Find where the given text appears and provide that cell's center as (x, y) coordinate. 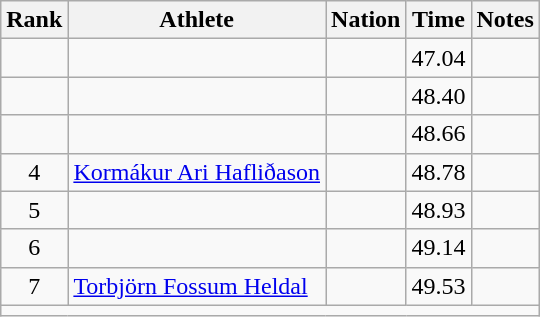
48.40 (438, 96)
48.78 (438, 172)
Nation (366, 20)
Athlete (197, 20)
Notes (505, 20)
Kormákur Ari Hafliðason (197, 172)
49.53 (438, 286)
48.66 (438, 134)
6 (34, 248)
Time (438, 20)
48.93 (438, 210)
4 (34, 172)
47.04 (438, 58)
Torbjörn Fossum Heldal (197, 286)
5 (34, 210)
49.14 (438, 248)
7 (34, 286)
Rank (34, 20)
